Scan for the cell matching the given text and deliver its (X, Y) coordinate at center. 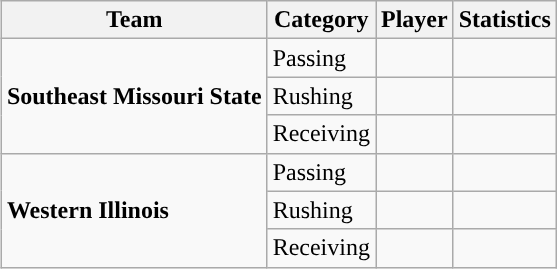
Statistics (504, 20)
Southeast Missouri State (134, 96)
Western Illinois (134, 210)
Player (415, 20)
Category (321, 20)
Team (134, 20)
